Output the [x, y] coordinate of the center of the cell containing the given text.  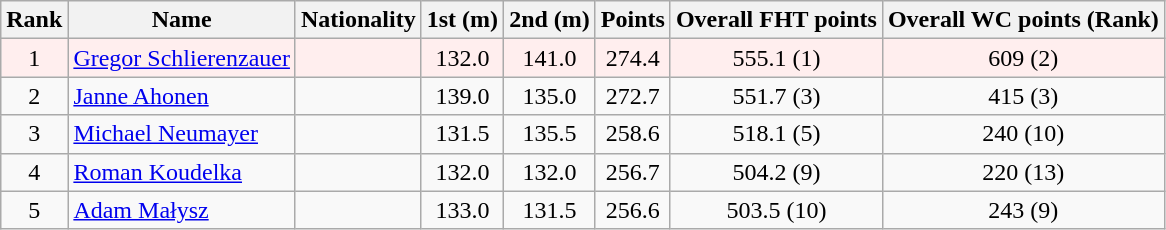
141.0 [550, 58]
3 [34, 134]
256.7 [632, 172]
609 (2) [1023, 58]
1 [34, 58]
135.0 [550, 96]
243 (9) [1023, 210]
1st (m) [462, 20]
Janne Ahonen [182, 96]
4 [34, 172]
240 (10) [1023, 134]
220 (13) [1023, 172]
Michael Neumayer [182, 134]
2 [34, 96]
Name [182, 20]
503.5 (10) [776, 210]
Overall FHT points [776, 20]
Nationality [358, 20]
Overall WC points (Rank) [1023, 20]
415 (3) [1023, 96]
Rank [34, 20]
Gregor Schlierenzauer [182, 58]
133.0 [462, 210]
5 [34, 210]
274.4 [632, 58]
2nd (m) [550, 20]
555.1 (1) [776, 58]
Adam Małysz [182, 210]
504.2 (9) [776, 172]
551.7 (3) [776, 96]
135.5 [550, 134]
272.7 [632, 96]
Roman Koudelka [182, 172]
139.0 [462, 96]
258.6 [632, 134]
518.1 (5) [776, 134]
Points [632, 20]
256.6 [632, 210]
